For the text-containing cell, return its midpoint in (x, y) coordinate format. 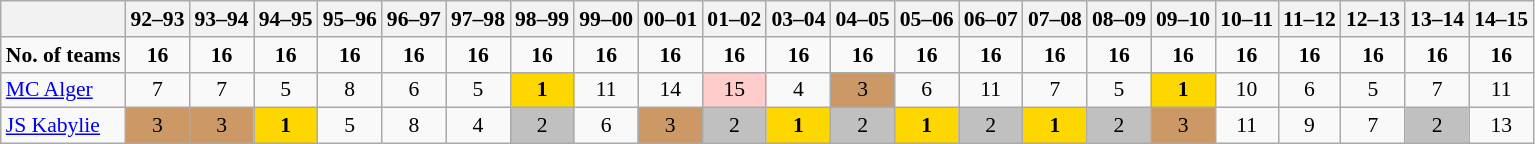
98–99 (542, 19)
15 (734, 90)
MC Alger (64, 90)
No. of teams (64, 55)
06–07 (991, 19)
9 (1310, 126)
JS Kabylie (64, 126)
99–00 (606, 19)
92–93 (157, 19)
93–94 (221, 19)
10 (1246, 90)
97–98 (478, 19)
04–05 (863, 19)
95–96 (350, 19)
00–01 (670, 19)
96–97 (414, 19)
13–14 (1437, 19)
07–08 (1055, 19)
14–15 (1501, 19)
09–10 (1183, 19)
10–11 (1246, 19)
13 (1501, 126)
05–06 (927, 19)
11–12 (1310, 19)
14 (670, 90)
08–09 (1119, 19)
12–13 (1373, 19)
01–02 (734, 19)
03–04 (798, 19)
94–95 (286, 19)
